Capture the cell that displays the provided text and extract its [x, y] central coordinate. 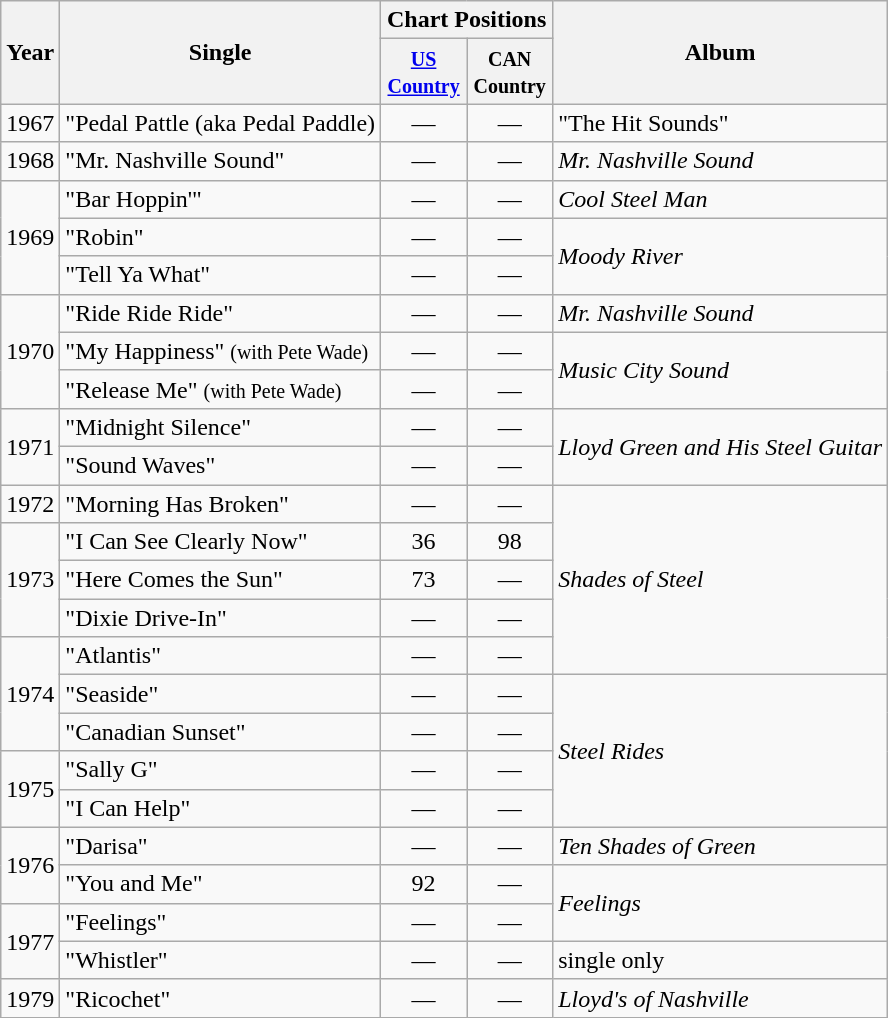
Moody River [720, 256]
36 [424, 542]
Cool Steel Man [720, 199]
98 [510, 542]
"Feelings" [220, 922]
"Morning Has Broken" [220, 503]
"Sally G" [220, 770]
"Robin" [220, 237]
"My Happiness" (with Pete Wade) [220, 351]
"Ricochet" [220, 998]
"Here Comes the Sun" [220, 580]
"Seaside" [220, 694]
92 [424, 884]
"I Can Help" [220, 808]
CAN Country [510, 72]
1969 [30, 237]
1973 [30, 580]
1970 [30, 351]
1977 [30, 941]
1972 [30, 503]
"Midnight Silence" [220, 427]
"Atlantis" [220, 656]
Lloyd Green and His Steel Guitar [720, 446]
single only [720, 960]
Steel Rides [720, 751]
"Whistler" [220, 960]
Lloyd's of Nashville [720, 998]
"I Can See Clearly Now" [220, 542]
"Darisa" [220, 846]
73 [424, 580]
"Pedal Pattle (aka Pedal Paddle) [220, 123]
"Mr. Nashville Sound" [220, 161]
Feelings [720, 903]
"Release Me" (with Pete Wade) [220, 389]
"Sound Waves" [220, 465]
1971 [30, 446]
Ten Shades of Green [720, 846]
Year [30, 52]
1976 [30, 865]
Chart Positions [467, 20]
"Ride Ride Ride" [220, 313]
US Country [424, 72]
Album [720, 52]
"Tell Ya What" [220, 275]
1979 [30, 998]
Shades of Steel [720, 579]
Single [220, 52]
1968 [30, 161]
"Canadian Sunset" [220, 732]
"Bar Hoppin'" [220, 199]
"The Hit Sounds" [720, 123]
"You and Me" [220, 884]
1975 [30, 789]
Music City Sound [720, 370]
1967 [30, 123]
1974 [30, 694]
"Dixie Drive-In" [220, 618]
